Return (x, y) of the center of cell containing provided text 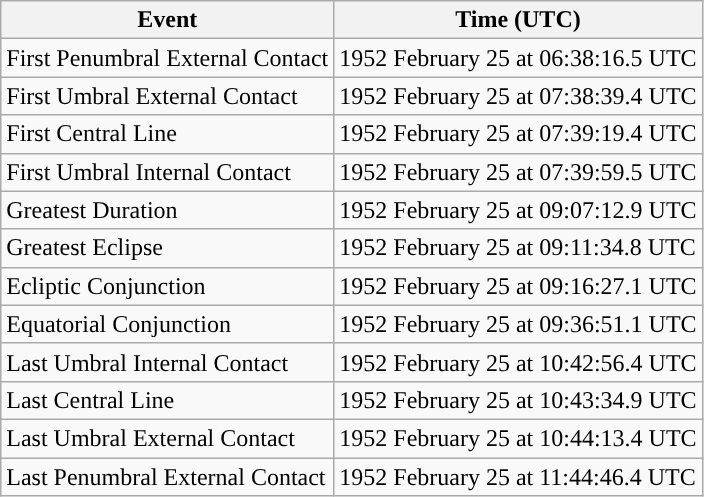
1952 February 25 at 07:39:19.4 UTC (518, 134)
Greatest Duration (168, 210)
Greatest Eclipse (168, 248)
Ecliptic Conjunction (168, 286)
1952 February 25 at 07:39:59.5 UTC (518, 172)
1952 February 25 at 09:11:34.8 UTC (518, 248)
Time (UTC) (518, 20)
1952 February 25 at 10:44:13.4 UTC (518, 438)
1952 February 25 at 10:43:34.9 UTC (518, 400)
First Penumbral External Contact (168, 58)
First Umbral External Contact (168, 96)
1952 February 25 at 11:44:46.4 UTC (518, 477)
First Central Line (168, 134)
Equatorial Conjunction (168, 324)
1952 February 25 at 09:07:12.9 UTC (518, 210)
1952 February 25 at 09:36:51.1 UTC (518, 324)
Last Umbral External Contact (168, 438)
Last Central Line (168, 400)
1952 February 25 at 06:38:16.5 UTC (518, 58)
1952 February 25 at 09:16:27.1 UTC (518, 286)
1952 February 25 at 07:38:39.4 UTC (518, 96)
Last Umbral Internal Contact (168, 362)
First Umbral Internal Contact (168, 172)
Event (168, 20)
1952 February 25 at 10:42:56.4 UTC (518, 362)
Last Penumbral External Contact (168, 477)
